Search for the cell housing the specified text and yield its (X, Y) center coordinate. 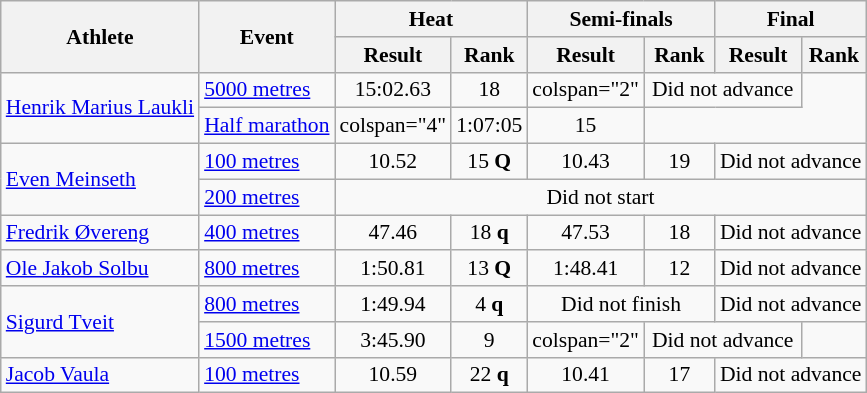
10.41 (586, 375)
17 (680, 375)
15 (586, 126)
47.46 (394, 233)
Did not finish (621, 304)
15:02.63 (394, 90)
200 metres (266, 197)
22 q (489, 375)
400 metres (266, 233)
10.52 (394, 162)
12 (680, 269)
Ole Jakob Solbu (100, 269)
1:49.94 (394, 304)
Half marathon (266, 126)
Event (266, 36)
19 (680, 162)
9 (489, 340)
15 Q (489, 162)
18 q (489, 233)
Did not start (601, 197)
1:48.41 (586, 269)
1:07:05 (489, 126)
Semi-finals (621, 19)
1:50.81 (394, 269)
3:45.90 (394, 340)
Fredrik Øvereng (100, 233)
4 q (489, 304)
10.59 (394, 375)
13 Q (489, 269)
Heat (432, 19)
Even Meinseth (100, 180)
Final (791, 19)
Sigurd Tveit (100, 322)
47.53 (586, 233)
Henrik Marius Laukli (100, 108)
10.43 (586, 162)
Athlete (100, 36)
1500 metres (266, 340)
Jacob Vaula (100, 375)
colspan="4" (394, 126)
5000 metres (266, 90)
